Output the [x, y] coordinate of the center of the cell containing the given text.  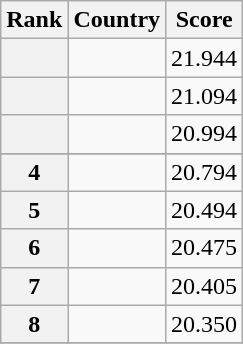
21.094 [204, 96]
20.994 [204, 134]
20.350 [204, 324]
21.944 [204, 58]
4 [34, 172]
20.494 [204, 210]
Score [204, 20]
6 [34, 248]
5 [34, 210]
20.475 [204, 248]
Rank [34, 20]
20.405 [204, 286]
Country [117, 20]
8 [34, 324]
20.794 [204, 172]
7 [34, 286]
